Locate the cell with the specified text and output its (X, Y) center coordinate. 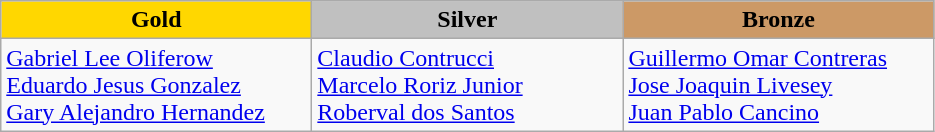
Claudio ContrucciMarcelo Roriz JuniorRoberval dos Santos (468, 85)
Guillermo Omar ContrerasJose Joaquin LiveseyJuan Pablo Cancino (778, 85)
Gabriel Lee OliferowEduardo Jesus GonzalezGary Alejandro Hernandez (156, 85)
Silver (468, 20)
Gold (156, 20)
Bronze (778, 20)
